For the text-containing cell, return its midpoint in (X, Y) coordinate format. 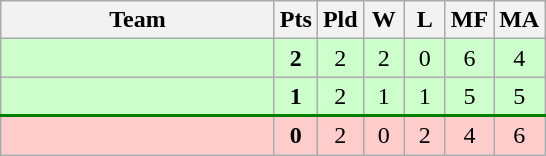
MF (469, 20)
Pld (340, 20)
L (424, 20)
MA (520, 20)
Team (138, 20)
Pts (296, 20)
W (384, 20)
